Locate the cell with the specified text and output its (x, y) center coordinate. 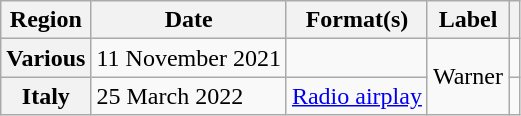
Date (188, 20)
Format(s) (356, 20)
Italy (46, 96)
Various (46, 58)
Label (468, 20)
Region (46, 20)
Radio airplay (356, 96)
25 March 2022 (188, 96)
Warner (468, 77)
11 November 2021 (188, 58)
